Detect which cell encompasses the target text, then output its (x, y) center coordinate. 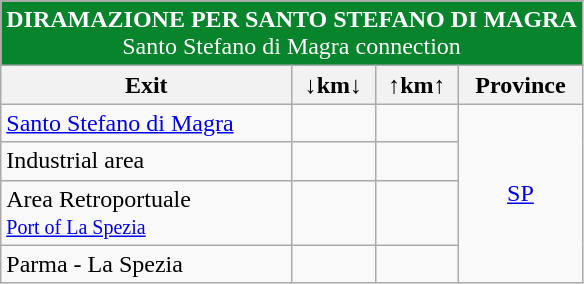
Santo Stefano di Magra (146, 123)
↓km↓ (334, 85)
Area Retroportuale Port of La Spezia (146, 212)
Province (521, 85)
Exit (146, 85)
↑km↑ (416, 85)
SP (521, 194)
Parma - La Spezia (146, 264)
Industrial area (146, 161)
DIRAMAZIONE PER SANTO STEFANO DI MAGRASanto Stefano di Magra connection (292, 34)
